Locate the cell with the specified text and output its [x, y] center coordinate. 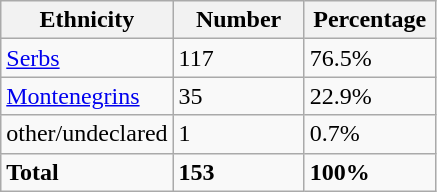
117 [238, 58]
Number [238, 20]
22.9% [370, 96]
76.5% [370, 58]
Montenegrins [87, 96]
Total [87, 172]
153 [238, 172]
0.7% [370, 134]
Serbs [87, 58]
1 [238, 134]
35 [238, 96]
Percentage [370, 20]
other/undeclared [87, 134]
100% [370, 172]
Ethnicity [87, 20]
